Return [x, y] of the center of cell containing provided text 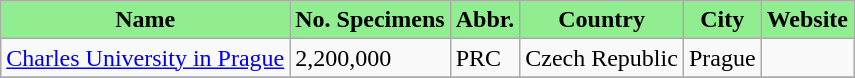
Prague [722, 58]
City [722, 20]
No. Specimens [370, 20]
Charles University in Prague [146, 58]
Country [602, 20]
Name [146, 20]
Abbr. [485, 20]
Website [807, 20]
PRC [485, 58]
2,200,000 [370, 58]
Czech Republic [602, 58]
